Find where the given text appears and provide that cell's center as [x, y] coordinate. 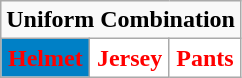
Pants [204, 58]
Jersey [130, 58]
Helmet [46, 58]
Uniform Combination [121, 20]
